From the cell containing the given text, extract its center point as (X, Y) coordinate. 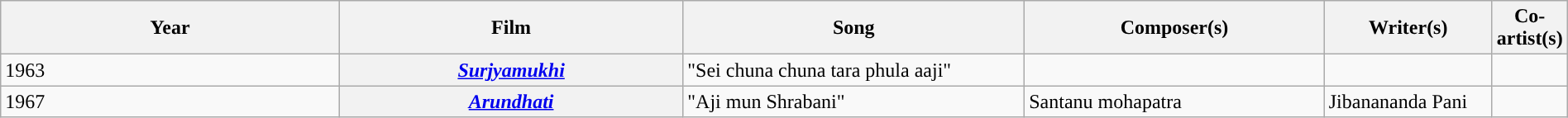
"Aji mun Shrabani" (853, 101)
Song (853, 28)
1967 (170, 101)
Year (170, 28)
Santanu mohapatra (1174, 101)
Arundhati (511, 101)
"Sei chuna chuna tara phula aaji" (853, 70)
Jibanananda Pani (1408, 101)
Writer(s) (1408, 28)
Co-artist(s) (1530, 28)
1963 (170, 70)
Composer(s) (1174, 28)
Surjyamukhi (511, 70)
Film (511, 28)
